Find where the given text appears and provide that cell's center as [X, Y] coordinate. 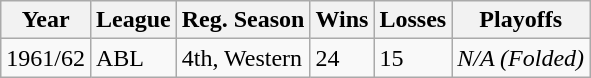
Reg. Season [243, 20]
League [133, 20]
24 [342, 58]
Year [46, 20]
15 [413, 58]
1961/62 [46, 58]
Wins [342, 20]
Losses [413, 20]
4th, Western [243, 58]
N/A (Folded) [521, 58]
Playoffs [521, 20]
ABL [133, 58]
